Output the [X, Y] coordinate of the center of the cell containing the given text.  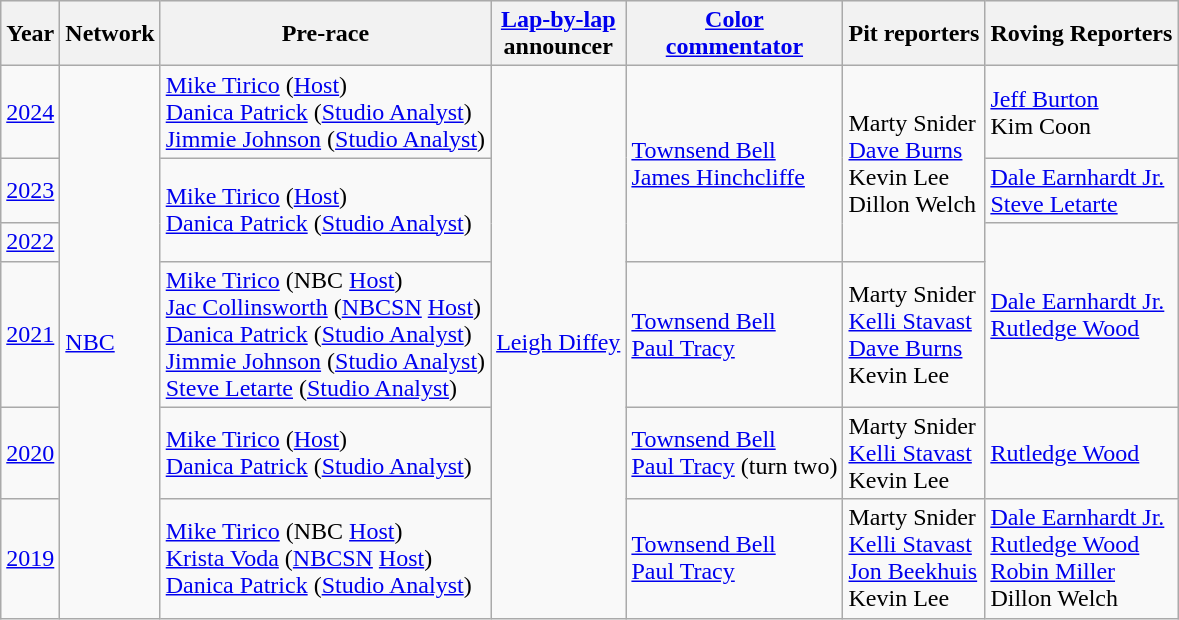
Rutledge Wood [1082, 453]
2024 [30, 112]
Mike Tirico (Host)Danica Patrick (Studio Analyst)Jimmie Johnson (Studio Analyst) [325, 112]
Dale Earnhardt Jr.Rutledge Wood [1082, 315]
Lap-by-lapannouncer [558, 34]
2020 [30, 453]
Year [30, 34]
Townsend BellPaul Tracy (turn two) [734, 453]
Dale Earnhardt Jr.Steve Letarte [1082, 190]
Leigh Diffey [558, 342]
NBC [110, 342]
Mike Tirico (NBC Host)Krista Voda (NBCSN Host)Danica Patrick (Studio Analyst) [325, 558]
Dale Earnhardt Jr.Rutledge WoodRobin MillerDillon Welch [1082, 558]
Jeff BurtonKim Coon [1082, 112]
Marty SniderDave BurnsKevin LeeDillon Welch [914, 164]
2019 [30, 558]
Pre-race [325, 34]
2022 [30, 242]
Colorcommentator [734, 34]
Pit reporters [914, 34]
2021 [30, 334]
Roving Reporters [1082, 34]
Marty SniderKelli StavastKevin Lee [914, 453]
2023 [30, 190]
Network [110, 34]
Marty SniderKelli StavastDave BurnsKevin Lee [914, 334]
Mike Tirico (NBC Host)Jac Collinsworth (NBCSN Host)Danica Patrick (Studio Analyst) Jimmie Johnson (Studio Analyst) Steve Letarte (Studio Analyst) [325, 334]
Townsend BellJames Hinchcliffe [734, 164]
Marty SniderKelli StavastJon BeekhuisKevin Lee [914, 558]
